From the cell containing the given text, extract its center point as [x, y] coordinate. 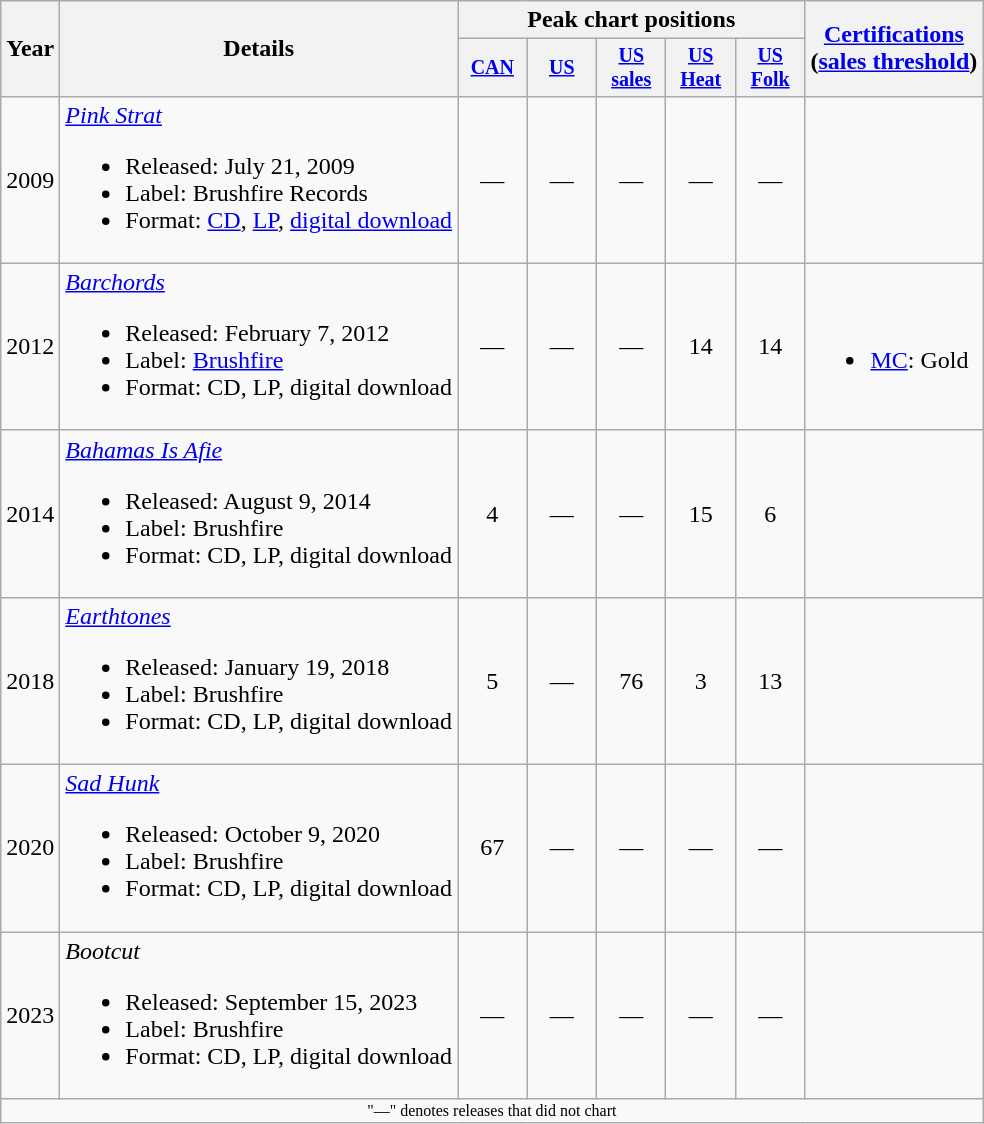
Sad HunkReleased: October 9, 2020Label: BrushfireFormat: CD, LP, digital download [259, 848]
CAN [492, 68]
Details [259, 49]
MC: Gold [894, 346]
Certifications(sales threshold) [894, 49]
4 [492, 514]
Bahamas Is AfieReleased: August 9, 2014Label: BrushfireFormat: CD, LP, digital download [259, 514]
US sales [632, 68]
2012 [30, 346]
BarchordsReleased: February 7, 2012Label: BrushfireFormat: CD, LP, digital download [259, 346]
76 [632, 680]
2018 [30, 680]
Peak chart positions [632, 20]
67 [492, 848]
3 [700, 680]
15 [700, 514]
6 [770, 514]
BootcutReleased: September 15, 2023Label: BrushfireFormat: CD, LP, digital download [259, 1016]
US [562, 68]
13 [770, 680]
5 [492, 680]
2023 [30, 1016]
Year [30, 49]
USFolk [770, 68]
2020 [30, 848]
"—" denotes releases that did not chart [492, 1111]
EarthtonesReleased: January 19, 2018Label: BrushfireFormat: CD, LP, digital download [259, 680]
2014 [30, 514]
Pink StratReleased: July 21, 2009Label: Brushfire RecordsFormat: CD, LP, digital download [259, 180]
USHeat [700, 68]
2009 [30, 180]
